Return [X, Y] of the center of cell containing provided text 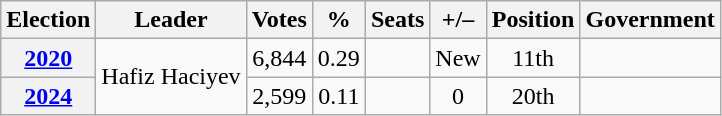
Hafiz Haciyev [171, 77]
% [338, 20]
2024 [48, 96]
11th [533, 58]
2020 [48, 58]
2,599 [279, 96]
+/– [458, 20]
6,844 [279, 58]
Leader [171, 20]
Votes [279, 20]
0.11 [338, 96]
Election [48, 20]
New [458, 58]
20th [533, 96]
0.29 [338, 58]
Position [533, 20]
0 [458, 96]
Seats [397, 20]
Government [650, 20]
